Provide the (X, Y) coordinate of the cell's center where the given text is located.  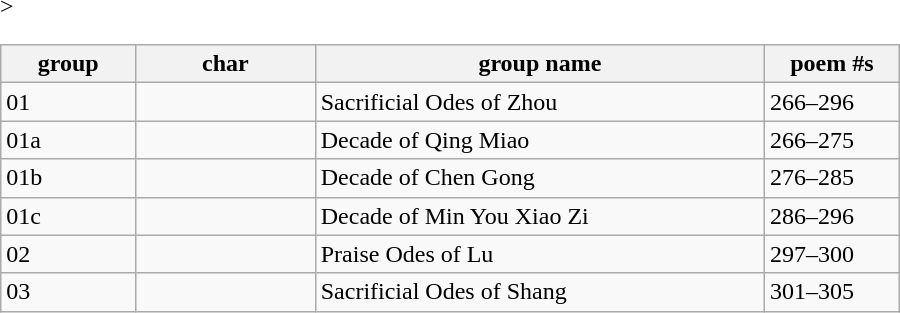
Decade of Min You Xiao Zi (540, 216)
01b (68, 178)
char (226, 64)
group name (540, 64)
301–305 (832, 292)
01c (68, 216)
Sacrificial Odes of Zhou (540, 102)
poem #s (832, 64)
297–300 (832, 254)
01a (68, 140)
Sacrificial Odes of Shang (540, 292)
276–285 (832, 178)
02 (68, 254)
286–296 (832, 216)
Praise Odes of Lu (540, 254)
03 (68, 292)
Decade of Chen Gong (540, 178)
01 (68, 102)
group (68, 64)
Decade of Qing Miao (540, 140)
266–275 (832, 140)
266–296 (832, 102)
